Determine the (x, y) coordinate at the center of the cell enclosing the given text.  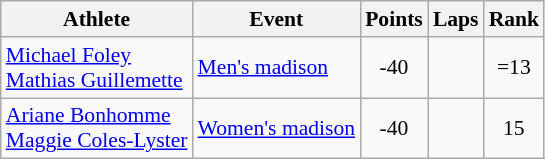
Event (277, 19)
Laps (456, 19)
15 (514, 128)
Women's madison (277, 128)
Men's madison (277, 68)
Points (394, 19)
Ariane BonhommeMaggie Coles-Lyster (97, 128)
Michael FoleyMathias Guillemette (97, 68)
Rank (514, 19)
Athlete (97, 19)
=13 (514, 68)
